Provide the [X, Y] coordinate of the cell's center where the given text is located.  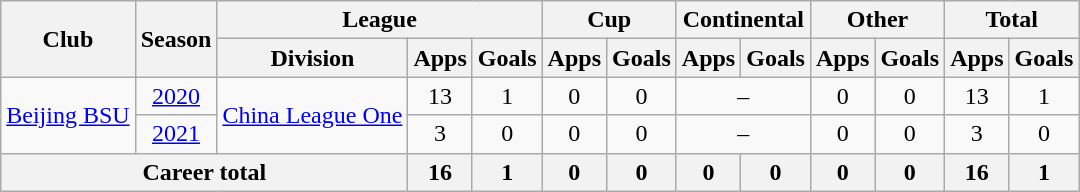
League [380, 20]
2021 [176, 134]
China League One [312, 115]
Club [68, 39]
Total [1012, 20]
Division [312, 58]
Season [176, 39]
Other [877, 20]
2020 [176, 96]
Career total [204, 172]
Cup [609, 20]
Continental [743, 20]
Beijing BSU [68, 115]
